Return the (X, Y) coordinate for the center point of the cell that contains the specified text.  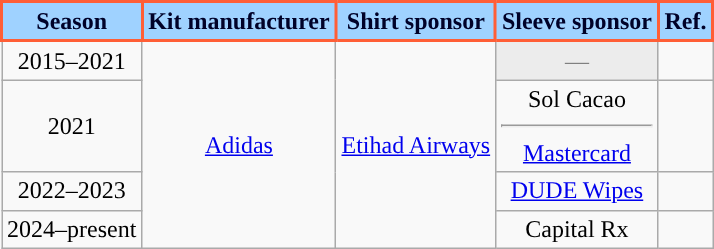
Sleeve sponsor (578, 22)
Etihad Airways (416, 144)
Adidas (239, 144)
Shirt sponsor (416, 22)
2021 (72, 126)
Sol Cacao Mastercard (578, 126)
— (578, 60)
Season (72, 22)
2024–present (72, 229)
Kit manufacturer (239, 22)
Ref. (686, 22)
2015–2021 (72, 60)
2022–2023 (72, 191)
DUDE Wipes (578, 191)
Capital Rx (578, 229)
